Extract the [X, Y] coordinate from the center of the cell holding the provided text.  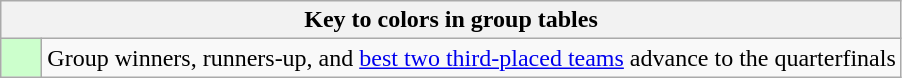
Group winners, runners-up, and best two third-placed teams advance to the quarterfinals [472, 58]
Key to colors in group tables [452, 20]
